Locate the cell with the specified text and output its (x, y) center coordinate. 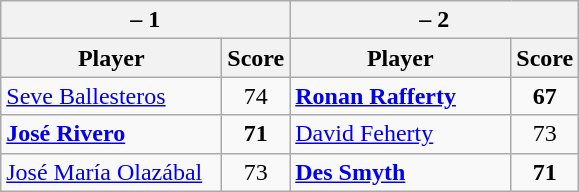
Des Smyth (400, 172)
74 (256, 96)
Seve Ballesteros (112, 96)
José Rivero (112, 134)
David Feherty (400, 134)
José María Olazábal (112, 172)
67 (545, 96)
– 1 (146, 20)
– 2 (434, 20)
Ronan Rafferty (400, 96)
